Find where the given text appears and provide that cell's center as [X, Y] coordinate. 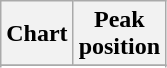
Peakposition [119, 34]
Chart [37, 34]
